Scan for the cell matching the given text and deliver its [X, Y] coordinate at center. 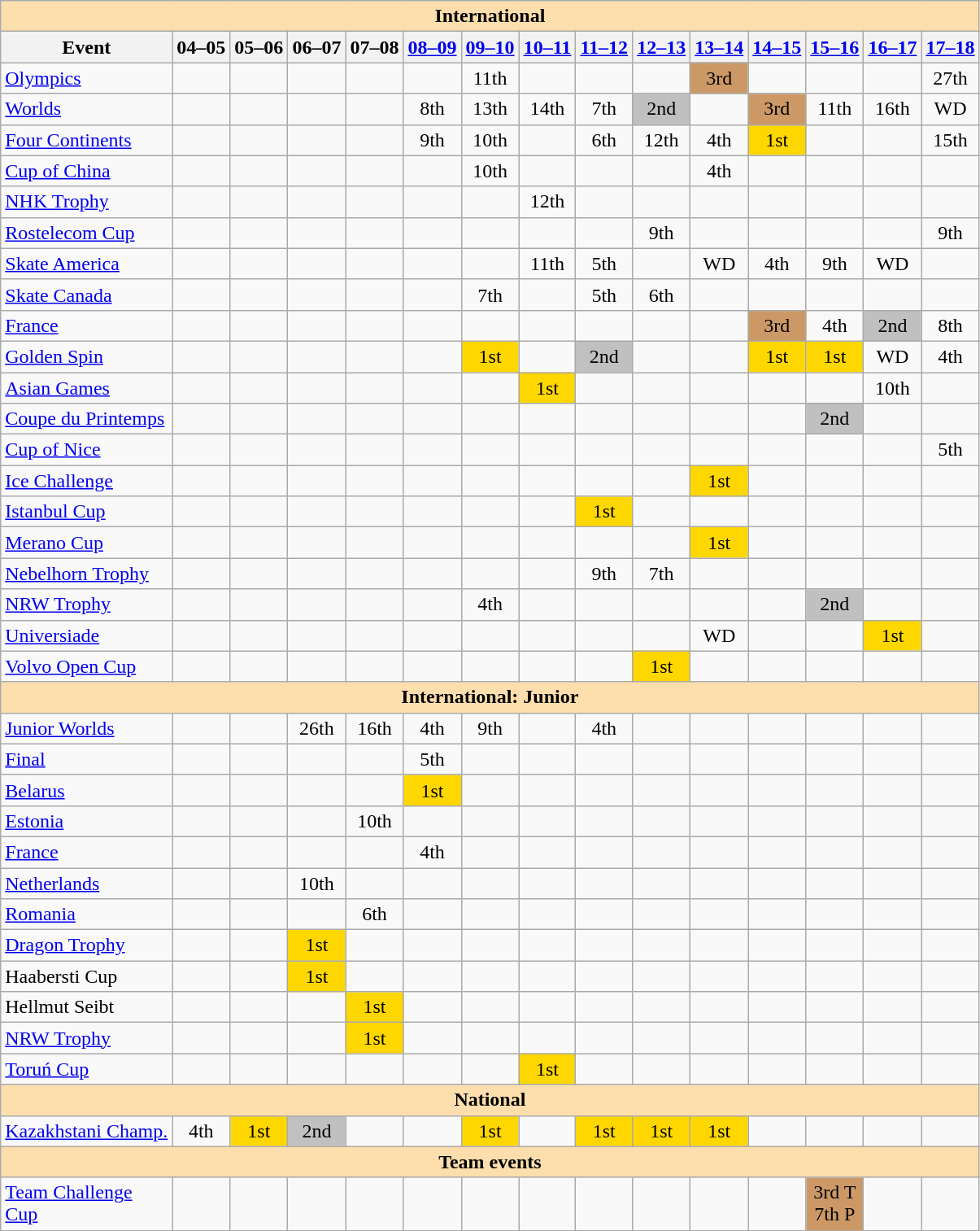
Istanbul Cup [86, 512]
Skate Canada [86, 295]
Final [86, 759]
Romania [86, 915]
Nebelhorn Trophy [86, 574]
Hellmut Seibt [86, 1007]
Cup of Nice [86, 450]
Four Continents [86, 140]
Universiade [86, 635]
Cup of China [86, 171]
15–16 [834, 47]
26th [317, 728]
NHK Trophy [86, 202]
Coupe du Printemps [86, 419]
06–07 [317, 47]
Golden Spin [86, 356]
17–18 [950, 47]
Skate America [86, 264]
Estonia [86, 821]
Worlds [86, 109]
Team ChallengeCup [86, 1204]
15th [950, 140]
International [490, 16]
12–13 [662, 47]
Dragon Trophy [86, 945]
08–09 [433, 47]
Rostelecom Cup [86, 233]
27th [950, 78]
09–10 [490, 47]
Merano Cup [86, 543]
Kazakhstani Champ. [86, 1131]
Asian Games [86, 388]
Toruń Cup [86, 1069]
13th [490, 109]
05–06 [259, 47]
International: Junior [490, 697]
16–17 [893, 47]
Team events [490, 1162]
13–14 [719, 47]
04–05 [202, 47]
Netherlands [86, 883]
Junior Worlds [86, 728]
07–08 [374, 47]
Haabersti Cup [86, 976]
3rd T7th P [834, 1204]
Olympics [86, 78]
Ice Challenge [86, 481]
11–12 [604, 47]
14–15 [777, 47]
10–11 [547, 47]
14th [547, 109]
Volvo Open Cup [86, 666]
Belarus [86, 790]
Event [86, 47]
National [490, 1100]
